Search for the cell housing the specified text and yield its [x, y] center coordinate. 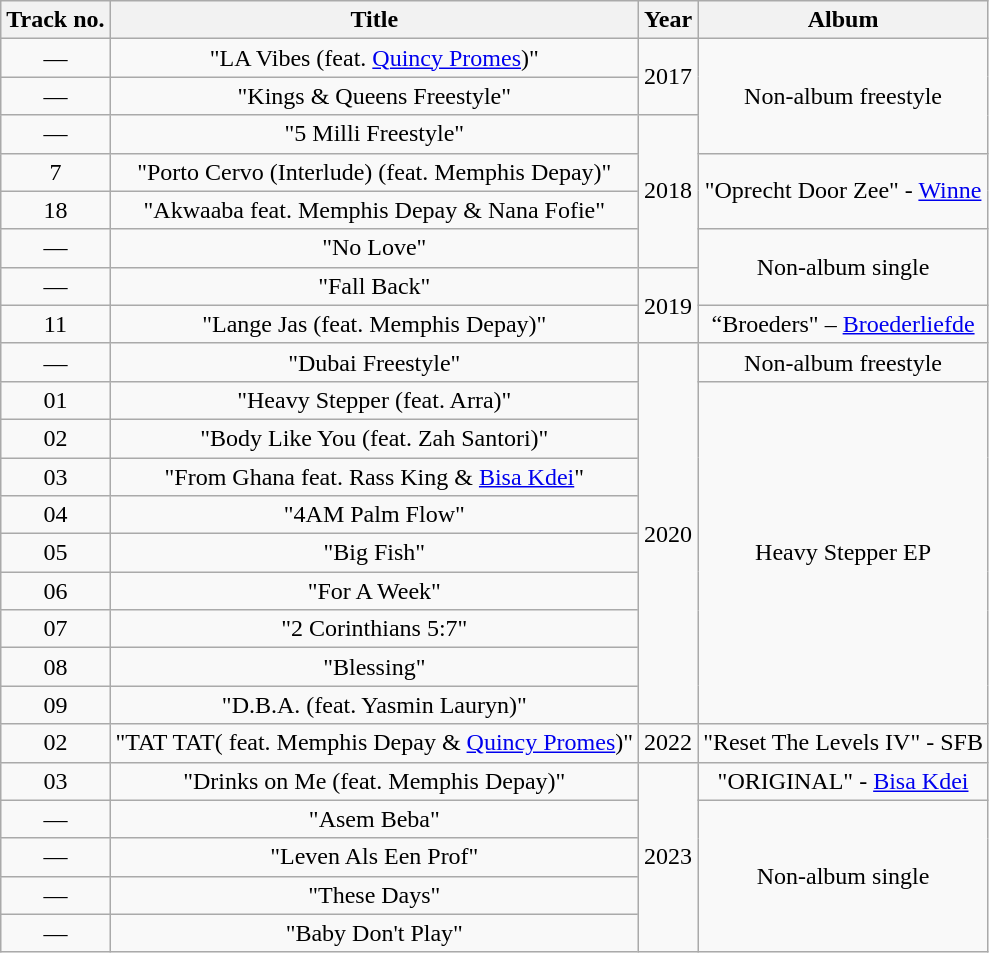
"Blessing" [374, 667]
"These Days" [374, 895]
"Drinks on Me (feat. Memphis Depay)" [374, 781]
"Leven Als Een Prof" [374, 857]
Year [668, 20]
2022 [668, 743]
07 [56, 629]
"D.B.A. (feat. Yasmin Lauryn)" [374, 705]
18 [56, 210]
"From Ghana feat. Rass King & Bisa Kdei" [374, 477]
"Dubai Freestyle" [374, 362]
Title [374, 20]
Album [844, 20]
11 [56, 324]
"Porto Cervo (Interlude) (feat. Memphis Depay)" [374, 172]
"No Love" [374, 248]
"5 Milli Freestyle" [374, 134]
"Asem Beba" [374, 819]
06 [56, 591]
"Lange Jas (feat. Memphis Depay)" [374, 324]
08 [56, 667]
2017 [668, 77]
"Kings & Queens Freestyle" [374, 96]
"Fall Back" [374, 286]
2019 [668, 305]
"4AM Palm Flow" [374, 515]
"Baby Don't Play" [374, 933]
"For A Week" [374, 591]
09 [56, 705]
Track no. [56, 20]
01 [56, 400]
2023 [668, 857]
"LA Vibes (feat. Quincy Promes)" [374, 58]
04 [56, 515]
"Body Like You (feat. Zah Santori)" [374, 438]
05 [56, 553]
2020 [668, 534]
"Reset The Levels IV" - SFB [844, 743]
“Broeders" – Broederliefde [844, 324]
2018 [668, 191]
Heavy Stepper EP [844, 552]
"ORIGINAL" - Bisa Kdei [844, 781]
"Big Fish" [374, 553]
"Akwaaba feat. Memphis Depay & Nana Fofie" [374, 210]
"TAT TAT( feat. Memphis Depay & Quincy Promes)" [374, 743]
"Oprecht Door Zee" - Winne [844, 191]
"Heavy Stepper (feat. Arra)" [374, 400]
7 [56, 172]
"2 Corinthians 5:7" [374, 629]
